Search for the cell housing the specified text and yield its [x, y] center coordinate. 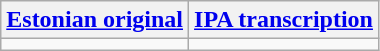
IPA transcription [284, 20]
Estonian original [95, 20]
